Search for the cell housing the specified text and yield its (x, y) center coordinate. 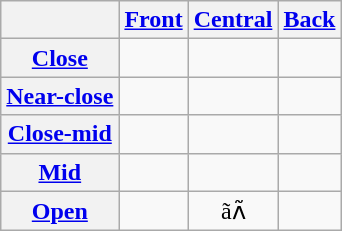
Open (60, 211)
Back (310, 20)
Mid (60, 172)
Near-close (60, 96)
Front (154, 20)
Close (60, 58)
Central (233, 20)
ãʌ̃ (233, 211)
Close-mid (60, 134)
